Determine the (X, Y) coordinate at the center of the cell enclosing the given text.  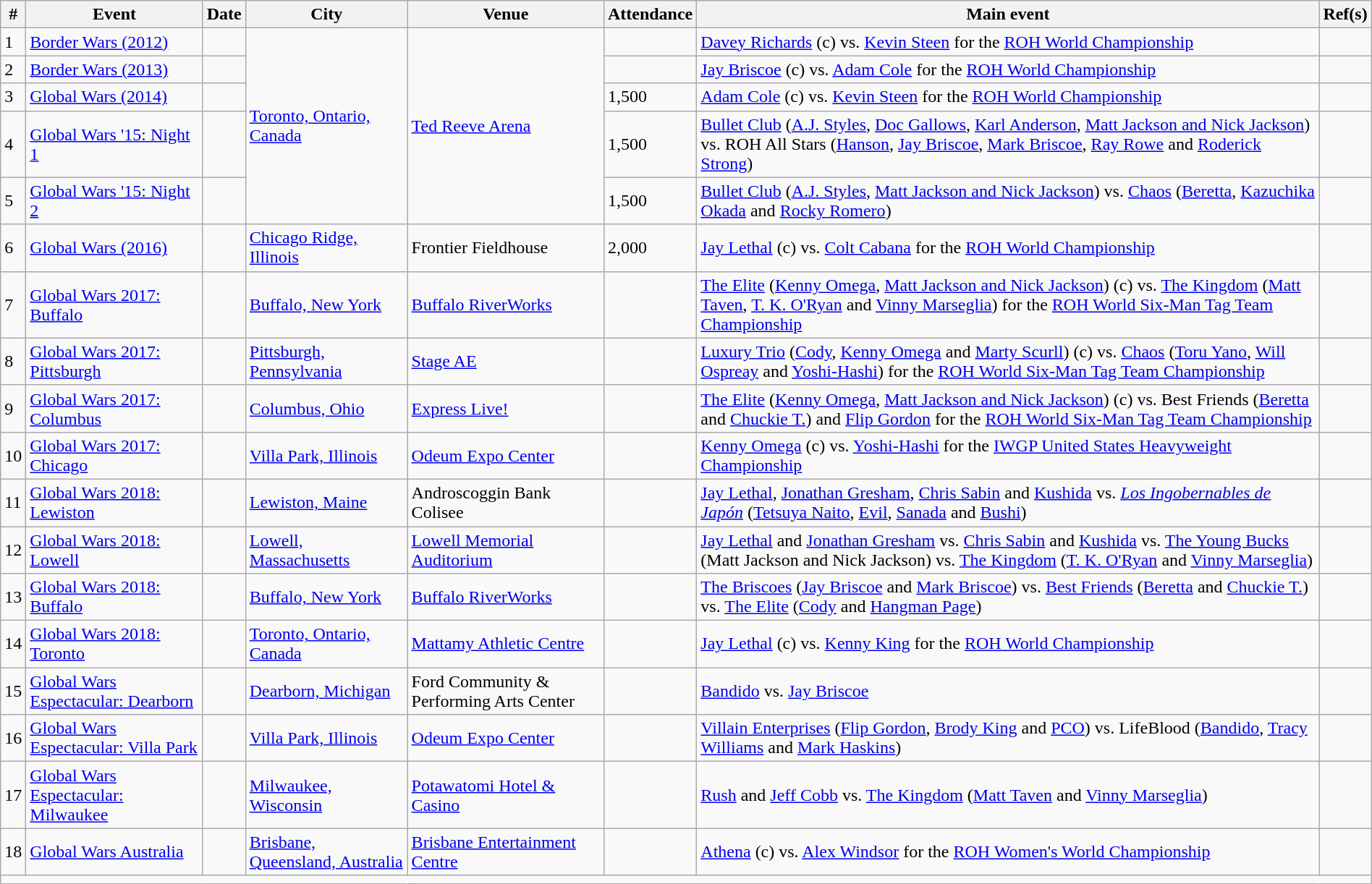
Columbus, Ohio (326, 408)
Global Wars 2018: Toronto (114, 644)
7 (13, 305)
Venue (505, 14)
Ref(s) (1345, 14)
Jay Briscoe (c) vs. Adam Cole for the ROH World Championship (1008, 69)
Bullet Club (A.J. Styles, Matt Jackson and Nick Jackson) vs. Chaos (Beretta, Kazuchika Okada and Rocky Romero) (1008, 201)
Dearborn, Michigan (326, 692)
6 (13, 247)
Jay Lethal (c) vs. Kenny King for the ROH World Championship (1008, 644)
8 (13, 362)
17 (13, 795)
Ted Reeve Arena (505, 126)
Global Wars 2017: Pittsburgh (114, 362)
# (13, 14)
13 (13, 598)
Brisbane, Queensland, Australia (326, 852)
11 (13, 502)
14 (13, 644)
City (326, 14)
Global Wars Espectacular: Villa Park (114, 738)
18 (13, 852)
9 (13, 408)
Villain Enterprises (Flip Gordon, Brody King and PCO) vs. LifeBlood (Bandido, Tracy Williams and Mark Haskins) (1008, 738)
12 (13, 550)
16 (13, 738)
10 (13, 456)
2,000 (650, 247)
Global Wars 2017: Buffalo (114, 305)
Bandido vs. Jay Briscoe (1008, 692)
Rush and Jeff Cobb vs. The Kingdom (Matt Taven and Vinny Marseglia) (1008, 795)
Adam Cole (c) vs. Kevin Steen for the ROH World Championship (1008, 97)
Potawatomi Hotel & Casino (505, 795)
Global Wars 2018: Buffalo (114, 598)
5 (13, 201)
Global Wars '15: Night 1 (114, 144)
Global Wars 2017: Columbus (114, 408)
4 (13, 144)
Main event (1008, 14)
Jay Lethal, Jonathan Gresham, Chris Sabin and Kushida vs. Los Ingobernables de Japón (Tetsuya Naito, Evil, Sanada and Bushi) (1008, 502)
Jay Lethal (c) vs. Colt Cabana for the ROH World Championship (1008, 247)
Global Wars '15: Night 2 (114, 201)
Chicago Ridge, Illinois (326, 247)
The Briscoes (Jay Briscoe and Mark Briscoe) vs. Best Friends (Beretta and Chuckie T.) vs. The Elite (Cody and Hangman Page) (1008, 598)
Attendance (650, 14)
Athena (c) vs. Alex Windsor for the ROH Women's World Championship (1008, 852)
Express Live! (505, 408)
Global Wars (2016) (114, 247)
Global Wars 2018: Lowell (114, 550)
Border Wars (2012) (114, 42)
Border Wars (2013) (114, 69)
Global Wars (2014) (114, 97)
Stage AE (505, 362)
Pittsburgh, Pennsylvania (326, 362)
Mattamy Athletic Centre (505, 644)
15 (13, 692)
Milwaukee, Wisconsin (326, 795)
Global Wars 2018: Lewiston (114, 502)
Lowell, Massachusetts (326, 550)
1 (13, 42)
Global Wars Espectacular: Dearborn (114, 692)
Brisbane Entertainment Centre (505, 852)
Date (224, 14)
Event (114, 14)
Davey Richards (c) vs. Kevin Steen for the ROH World Championship (1008, 42)
3 (13, 97)
Lewiston, Maine (326, 502)
2 (13, 69)
Global Wars Espectacular: Milwaukee (114, 795)
Lowell Memorial Auditorium (505, 550)
Frontier Fieldhouse (505, 247)
Ford Community & Performing Arts Center (505, 692)
Kenny Omega (c) vs. Yoshi-Hashi for the IWGP United States Heavyweight Championship (1008, 456)
Global Wars 2017: Chicago (114, 456)
Global Wars Australia (114, 852)
Androscoggin Bank Colisee (505, 502)
